Pinpoint the cell where the given text exists, returning its [X, Y] midpoint coordinate. 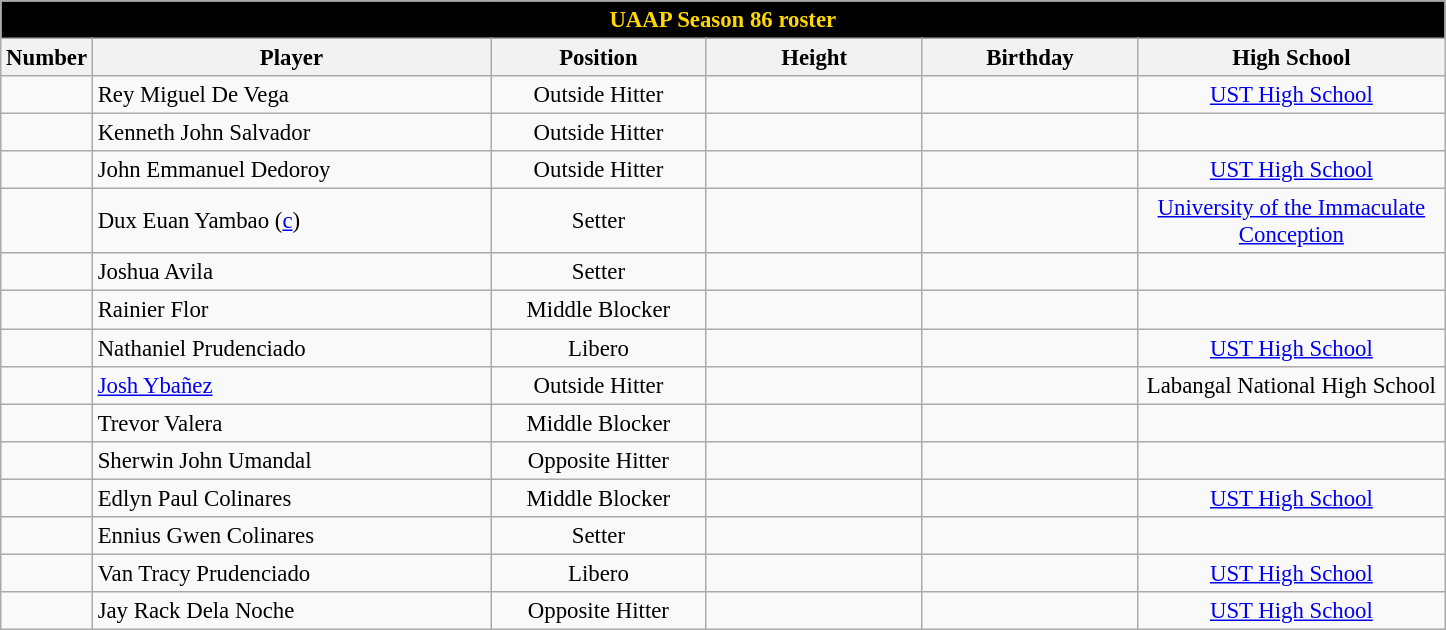
Ennius Gwen Colinares [291, 536]
UAAP Season 86 roster [723, 20]
John Emmanuel Dedoroy [291, 170]
Josh Ybañez [291, 385]
Sherwin John Umandal [291, 460]
Nathaniel Prudenciado [291, 348]
Height [814, 58]
University of the Immaculate Conception [1292, 222]
Rainier Flor [291, 310]
Birthday [1030, 58]
Position [599, 58]
Trevor Valera [291, 423]
Van Tracy Prudenciado [291, 573]
Edlyn Paul Colinares [291, 498]
Dux Euan Yambao (c) [291, 222]
Joshua Avila [291, 273]
Labangal National High School [1292, 385]
Player [291, 58]
High School [1292, 58]
Jay Rack Dela Noche [291, 611]
Number [47, 58]
Kenneth John Salvador [291, 133]
Rey Miguel De Vega [291, 95]
